Capture the cell that displays the provided text and extract its [X, Y] central coordinate. 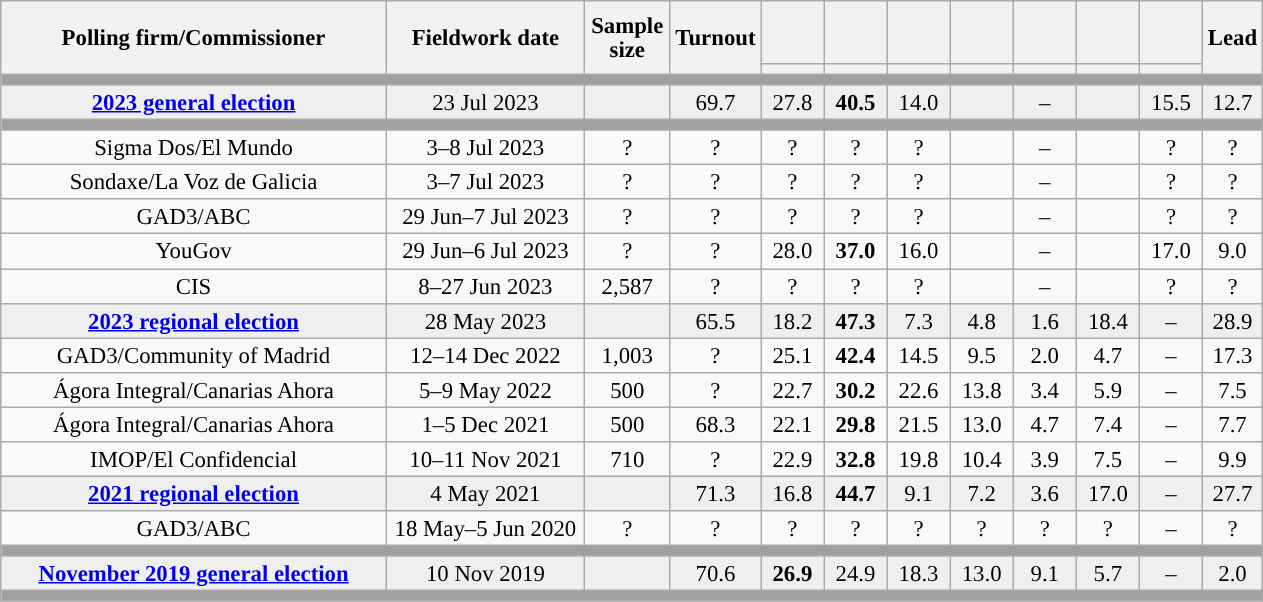
14.0 [918, 102]
Sigma Dos/El Mundo [194, 148]
18.2 [792, 320]
3–7 Jul 2023 [485, 182]
17.3 [1232, 356]
27.8 [792, 102]
28.0 [792, 252]
3–8 Jul 2023 [485, 148]
2023 general election [194, 102]
14.5 [918, 356]
1,003 [627, 356]
Polling firm/Commissioner [194, 38]
4.8 [982, 320]
1.6 [1044, 320]
3.9 [1044, 460]
10 Nov 2019 [485, 574]
2,587 [627, 286]
42.4 [856, 356]
13.8 [982, 390]
Lead [1232, 38]
5–9 May 2022 [485, 390]
5.7 [1108, 574]
710 [627, 460]
Fieldwork date [485, 38]
Turnout [716, 38]
28.9 [1232, 320]
November 2019 general election [194, 574]
2021 regional election [194, 494]
3.6 [1044, 494]
22.1 [792, 424]
12–14 Dec 2022 [485, 356]
65.5 [716, 320]
9.9 [1232, 460]
16.8 [792, 494]
21.5 [918, 424]
7.7 [1232, 424]
26.9 [792, 574]
28 May 2023 [485, 320]
9.5 [982, 356]
22.7 [792, 390]
40.5 [856, 102]
YouGov [194, 252]
32.8 [856, 460]
7.2 [982, 494]
37.0 [856, 252]
22.6 [918, 390]
3.4 [1044, 390]
22.9 [792, 460]
29 Jun–7 Jul 2023 [485, 218]
18.4 [1108, 320]
IMOP/El Confidencial [194, 460]
Sample size [627, 38]
44.7 [856, 494]
CIS [194, 286]
7.4 [1108, 424]
69.7 [716, 102]
12.7 [1232, 102]
2023 regional election [194, 320]
23 Jul 2023 [485, 102]
GAD3/Community of Madrid [194, 356]
29 Jun–6 Jul 2023 [485, 252]
Sondaxe/La Voz de Galicia [194, 182]
29.8 [856, 424]
24.9 [856, 574]
19.8 [918, 460]
16.0 [918, 252]
25.1 [792, 356]
18.3 [918, 574]
47.3 [856, 320]
71.3 [716, 494]
10–11 Nov 2021 [485, 460]
4 May 2021 [485, 494]
68.3 [716, 424]
18 May–5 Jun 2020 [485, 528]
15.5 [1170, 102]
1–5 Dec 2021 [485, 424]
7.3 [918, 320]
10.4 [982, 460]
8–27 Jun 2023 [485, 286]
70.6 [716, 574]
30.2 [856, 390]
27.7 [1232, 494]
5.9 [1108, 390]
9.0 [1232, 252]
